Pinpoint the cell where the given text exists, returning its (x, y) midpoint coordinate. 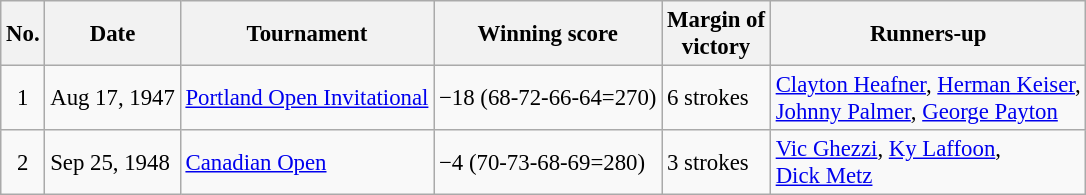
Vic Ghezzi, Ky Laffoon, Dick Metz (928, 162)
Aug 17, 1947 (112, 98)
Sep 25, 1948 (112, 162)
6 strokes (716, 98)
Date (112, 34)
−18 (68-72-66-64=270) (548, 98)
Clayton Heafner, Herman Keiser, Johnny Palmer, George Payton (928, 98)
3 strokes (716, 162)
2 (23, 162)
No. (23, 34)
Winning score (548, 34)
Margin ofvictory (716, 34)
−4 (70-73-68-69=280) (548, 162)
Tournament (307, 34)
Portland Open Invitational (307, 98)
Runners-up (928, 34)
1 (23, 98)
Canadian Open (307, 162)
